Return (X, Y) of the center of cell containing provided text 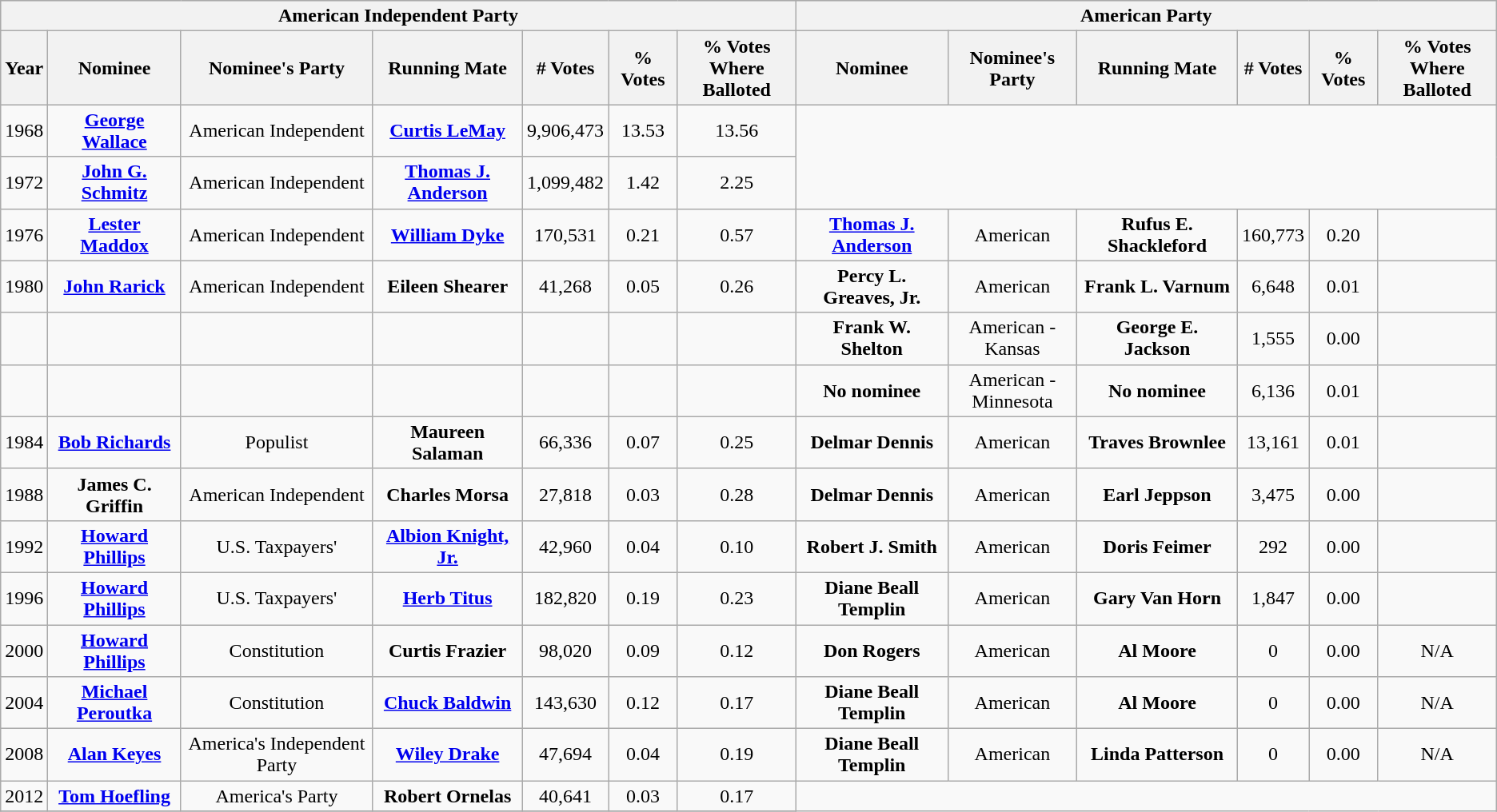
2012 (24, 796)
13,161 (1273, 443)
Eileen Shearer (448, 286)
Albion Knight, Jr. (448, 547)
27,818 (566, 494)
Percy L. Greaves, Jr. (872, 286)
James C. Griffin (114, 494)
Wiley Drake (448, 754)
Charles Morsa (448, 494)
Michael Peroutka (114, 703)
Traves Brownlee (1158, 443)
William Dyke (448, 235)
Don Rogers (872, 651)
Chuck Baldwin (448, 703)
42,960 (566, 547)
160,773 (1273, 235)
98,020 (566, 651)
2004 (24, 703)
Bob Richards (114, 443)
0.21 (643, 235)
Doris Feimer (1158, 547)
George E. Jackson (1158, 339)
6,136 (1273, 390)
170,531 (566, 235)
Gary Van Horn (1158, 598)
1972 (24, 182)
Frank L. Varnum (1158, 286)
America's Party (277, 796)
2.25 (737, 182)
Year (24, 68)
0.28 (737, 494)
Populist (277, 443)
John Rarick (114, 286)
1,847 (1273, 598)
0.05 (643, 286)
American -Kansas (1012, 339)
Robert J. Smith (872, 547)
Herb Titus (448, 598)
66,336 (566, 443)
0.07 (643, 443)
0.23 (737, 598)
9,906,473 (566, 131)
1988 (24, 494)
America's Independent Party (277, 754)
2008 (24, 754)
American Party (1146, 16)
1968 (24, 131)
0.09 (643, 651)
1976 (24, 235)
Lester Maddox (114, 235)
Tom Hoefling (114, 796)
Curtis LeMay (448, 131)
143,630 (566, 703)
Rufus E. Shackleford (1158, 235)
1992 (24, 547)
0.57 (737, 235)
George Wallace (114, 131)
0.10 (737, 547)
Robert Ornelas (448, 796)
1,099,482 (566, 182)
47,694 (566, 754)
Frank W. Shelton (872, 339)
41,268 (566, 286)
1,555 (1273, 339)
0.25 (737, 443)
1980 (24, 286)
Linda Patterson (1158, 754)
American -Minnesota (1012, 390)
American Independent Party (398, 16)
Curtis Frazier (448, 651)
2000 (24, 651)
182,820 (566, 598)
3,475 (1273, 494)
Alan Keyes (114, 754)
Maureen Salaman (448, 443)
40,641 (566, 796)
Earl Jeppson (1158, 494)
13.53 (643, 131)
0.20 (1343, 235)
6,648 (1273, 286)
1984 (24, 443)
John G. Schmitz (114, 182)
1996 (24, 598)
0.26 (737, 286)
1.42 (643, 182)
292 (1273, 547)
13.56 (737, 131)
